Pinpoint the cell where the given text exists, returning its (x, y) midpoint coordinate. 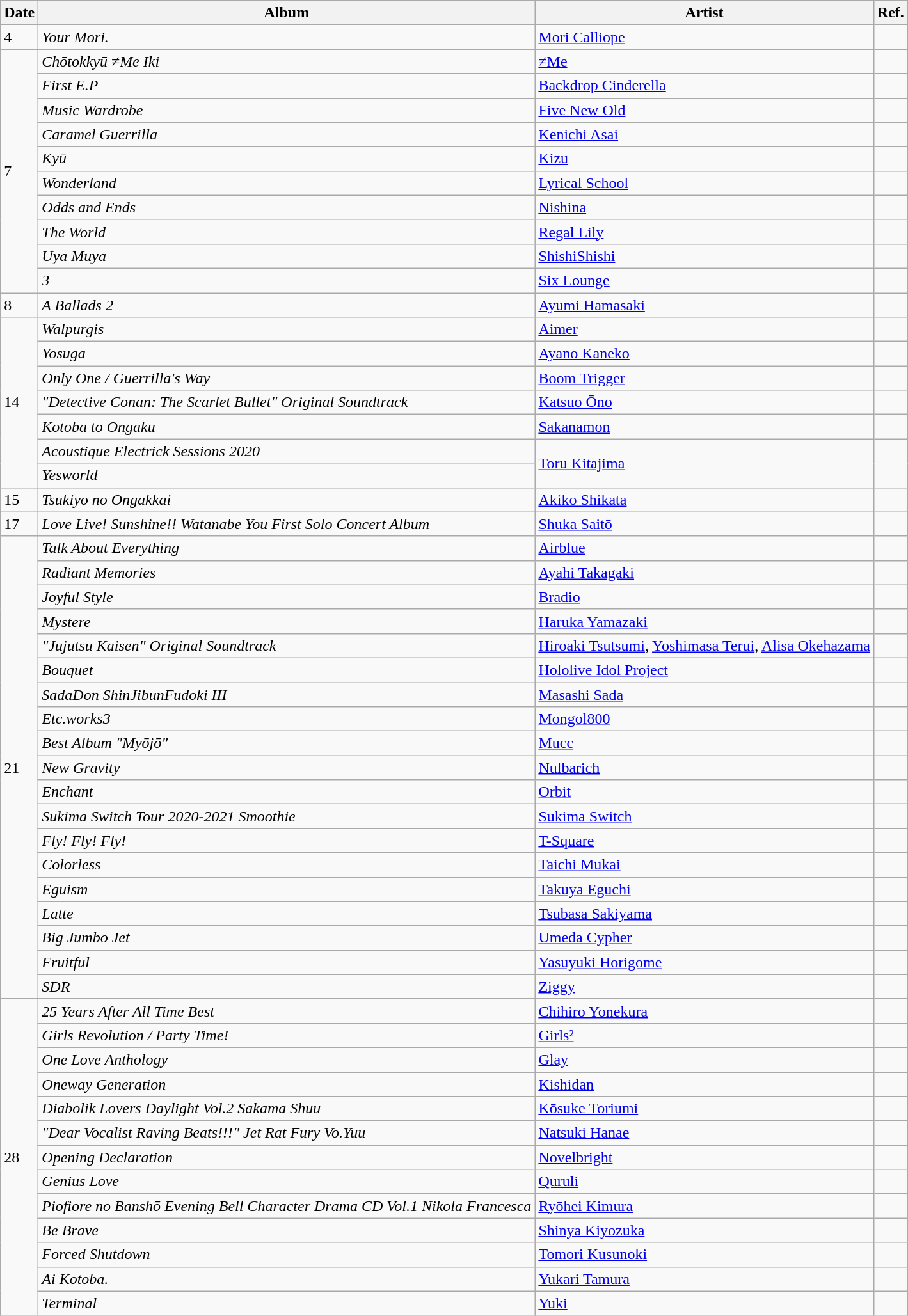
Big Jumbo Jet (287, 938)
Hiroaki Tsutsumi, Yoshimasa Terui, Alisa Okehazama (704, 646)
Kotoba to Ongaku (287, 427)
Walpurgis (287, 329)
Five New Old (704, 110)
Music Wardrobe (287, 110)
Masashi Sada (704, 694)
Mongol800 (704, 719)
Forced Shutdown (287, 1255)
Quruli (704, 1182)
Oneway Generation (287, 1084)
Ayano Kaneko (704, 354)
Mucc (704, 743)
21 (19, 768)
Chihiro Yonekura (704, 1011)
Mori Calliope (704, 37)
Artist (704, 13)
≠Me (704, 61)
One Love Anthology (287, 1059)
Odds and Ends (287, 207)
Shuka Saitō (704, 524)
Love Live! Sunshine!! Watanabe You First Solo Concert Album (287, 524)
Acoustique Electrick Sessions 2020 (287, 451)
Nulbarich (704, 768)
15 (19, 500)
Backdrop Cinderella (704, 86)
Tsubasa Sakiyama (704, 914)
Natsuki Hanae (704, 1133)
Taichi Mukai (704, 865)
8 (19, 305)
Only One / Guerrilla's Way (287, 378)
Novelbright (704, 1157)
Caramel Guerrilla (287, 134)
Yukari Tamura (704, 1279)
28 (19, 1157)
Fly! Fly! Fly! (287, 841)
Sakanamon (704, 427)
Lyrical School (704, 183)
Sukima Switch Tour 2020-2021 Smoothie (287, 816)
Sukima Switch (704, 816)
Ziggy (704, 987)
14 (19, 402)
Diabolik Lovers Daylight Vol.2 Sakama Shuu (287, 1109)
Yasuyuki Horigome (704, 962)
Eguism (287, 889)
Genius Love (287, 1182)
Katsuo Ōno (704, 402)
Glay (704, 1059)
New Gravity (287, 768)
Colorless (287, 865)
Joyful Style (287, 597)
Best Album "Myōjō" (287, 743)
Umeda Cypher (704, 938)
Bouquet (287, 670)
The World (287, 232)
Ryōhei Kimura (704, 1206)
Kōsuke Toriumi (704, 1109)
Mystere (287, 621)
Ayahi Takagaki (704, 573)
Fruitful (287, 962)
SadaDon ShinJibunFudoki III (287, 694)
Orbit (704, 792)
Kishidan (704, 1084)
Radiant Memories (287, 573)
Takuya Eguchi (704, 889)
Bradio (704, 597)
Boom Trigger (704, 378)
4 (19, 37)
Ref. (891, 13)
Yesworld (287, 475)
Akiko Shikata (704, 500)
Terminal (287, 1303)
A Ballads 2 (287, 305)
"Jujutsu Kaisen" Original Soundtrack (287, 646)
Kizu (704, 159)
Yuki (704, 1303)
Enchant (287, 792)
25 Years After All Time Best (287, 1011)
Ayumi Hamasaki (704, 305)
Wonderland (287, 183)
Latte (287, 914)
Be Brave (287, 1230)
Haruka Yamazaki (704, 621)
Kenichi Asai (704, 134)
Chōtokkyū ≠Me Iki (287, 61)
Tsukiyo no Ongakkai (287, 500)
Regal Lily (704, 232)
First E.P (287, 86)
Opening Declaration (287, 1157)
"Dear Vocalist Raving Beats!!!" Jet Rat Fury Vo.Yuu (287, 1133)
Girls Revolution / Party Time! (287, 1035)
T-Square (704, 841)
Toru Kitajima (704, 463)
ShishiShishi (704, 256)
Piofiore no Banshō Evening Bell Character Drama CD Vol.1 Nikola Francesca (287, 1206)
SDR (287, 987)
Talk About Everything (287, 548)
7 (19, 171)
Album (287, 13)
Your Mori. (287, 37)
Six Lounge (704, 280)
Yosuga (287, 354)
Shinya Kiyozuka (704, 1230)
Airblue (704, 548)
Etc.works3 (287, 719)
17 (19, 524)
3 (287, 280)
Hololive Idol Project (704, 670)
Aimer (704, 329)
Uya Muya (287, 256)
Nishina (704, 207)
"Detective Conan: The Scarlet Bullet" Original Soundtrack (287, 402)
Kyū (287, 159)
Tomori Kusunoki (704, 1255)
Girls² (704, 1035)
Ai Kotoba. (287, 1279)
Date (19, 13)
